Detect which cell encompasses the target text, then output its (x, y) center coordinate. 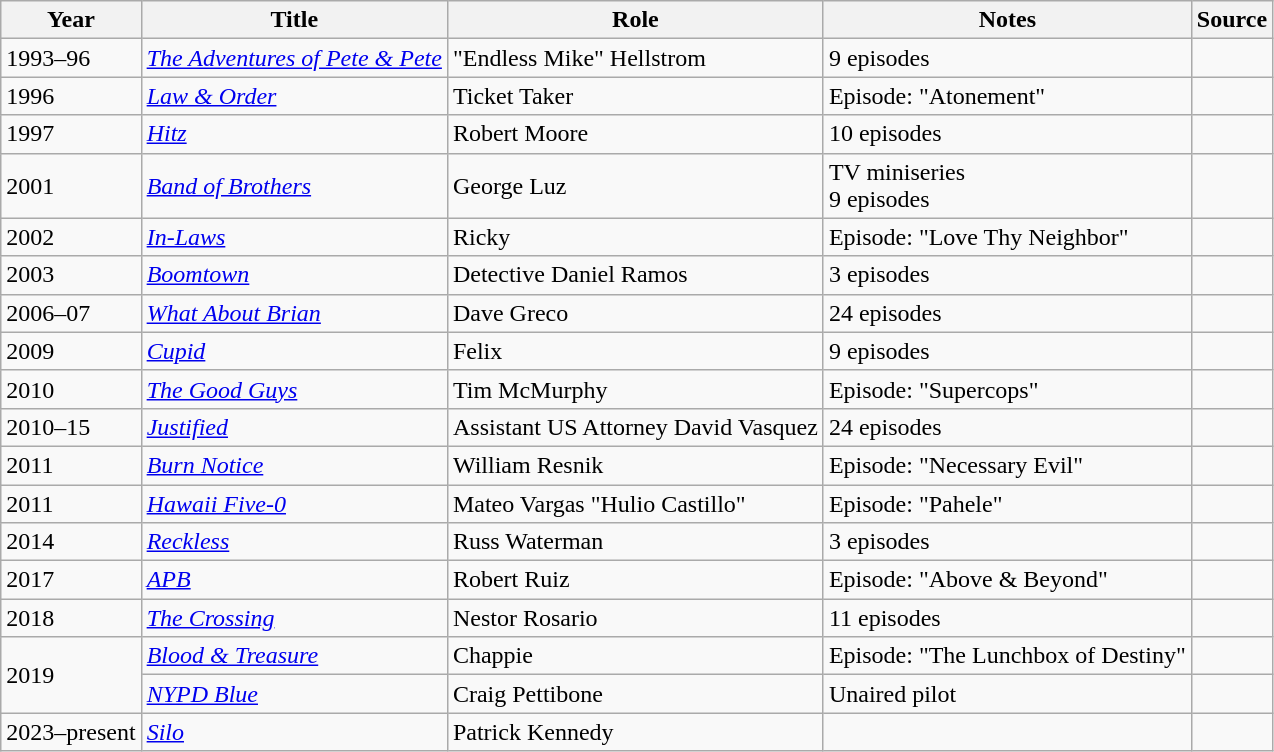
Robert Moore (635, 134)
Band of Brothers (294, 186)
2010 (71, 389)
2002 (71, 237)
APB (294, 580)
Dave Greco (635, 313)
2018 (71, 618)
2001 (71, 186)
Hawaii Five-0 (294, 503)
2009 (71, 351)
Boomtown (294, 275)
Episode: "Supercops" (1007, 389)
Tim McMurphy (635, 389)
10 episodes (1007, 134)
2023–present (71, 732)
NYPD Blue (294, 694)
Russ Waterman (635, 542)
Assistant US Attorney David Vasquez (635, 427)
Felix (635, 351)
Hitz (294, 134)
George Luz (635, 186)
1997 (71, 134)
"Endless Mike" Hellstrom (635, 58)
Episode: "Atonement" (1007, 96)
TV miniseries9 episodes (1007, 186)
The Good Guys (294, 389)
Justified (294, 427)
Blood & Treasure (294, 656)
Episode: "Love Thy Neighbor" (1007, 237)
Detective Daniel Ramos (635, 275)
Burn Notice (294, 465)
2019 (71, 675)
Robert Ruiz (635, 580)
Episode: "Necessary Evil" (1007, 465)
Cupid (294, 351)
Unaired pilot (1007, 694)
Title (294, 20)
Reckless (294, 542)
2003 (71, 275)
2017 (71, 580)
William Resnik (635, 465)
1993–96 (71, 58)
Craig Pettibone (635, 694)
1996 (71, 96)
Silo (294, 732)
In-Laws (294, 237)
2010–15 (71, 427)
Notes (1007, 20)
Ricky (635, 237)
11 episodes (1007, 618)
Role (635, 20)
Chappie (635, 656)
What About Brian (294, 313)
Nestor Rosario (635, 618)
Ticket Taker (635, 96)
The Adventures of Pete & Pete (294, 58)
Law & Order (294, 96)
2014 (71, 542)
Source (1232, 20)
Episode: "Above & Beyond" (1007, 580)
Patrick Kennedy (635, 732)
Year (71, 20)
Mateo Vargas "Hulio Castillo" (635, 503)
Episode: "The Lunchbox of Destiny" (1007, 656)
Episode: "Pahele" (1007, 503)
2006–07 (71, 313)
The Crossing (294, 618)
